Determine the [X, Y] coordinate at the center of the cell enclosing the given text.  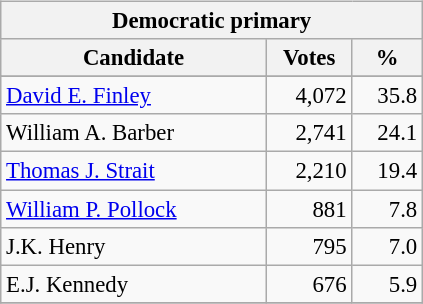
William P. Pollock [134, 209]
881 [309, 209]
19.4 [388, 171]
2,741 [309, 133]
2,210 [309, 171]
24.1 [388, 133]
7.8 [388, 209]
4,072 [309, 96]
676 [309, 284]
Democratic primary [212, 21]
Candidate [134, 58]
5.9 [388, 284]
795 [309, 246]
J.K. Henry [134, 246]
Votes [309, 58]
David E. Finley [134, 96]
7.0 [388, 246]
% [388, 58]
35.8 [388, 96]
Thomas J. Strait [134, 171]
E.J. Kennedy [134, 284]
William A. Barber [134, 133]
